Extract the (x, y) coordinate from the center of the cell holding the provided text.  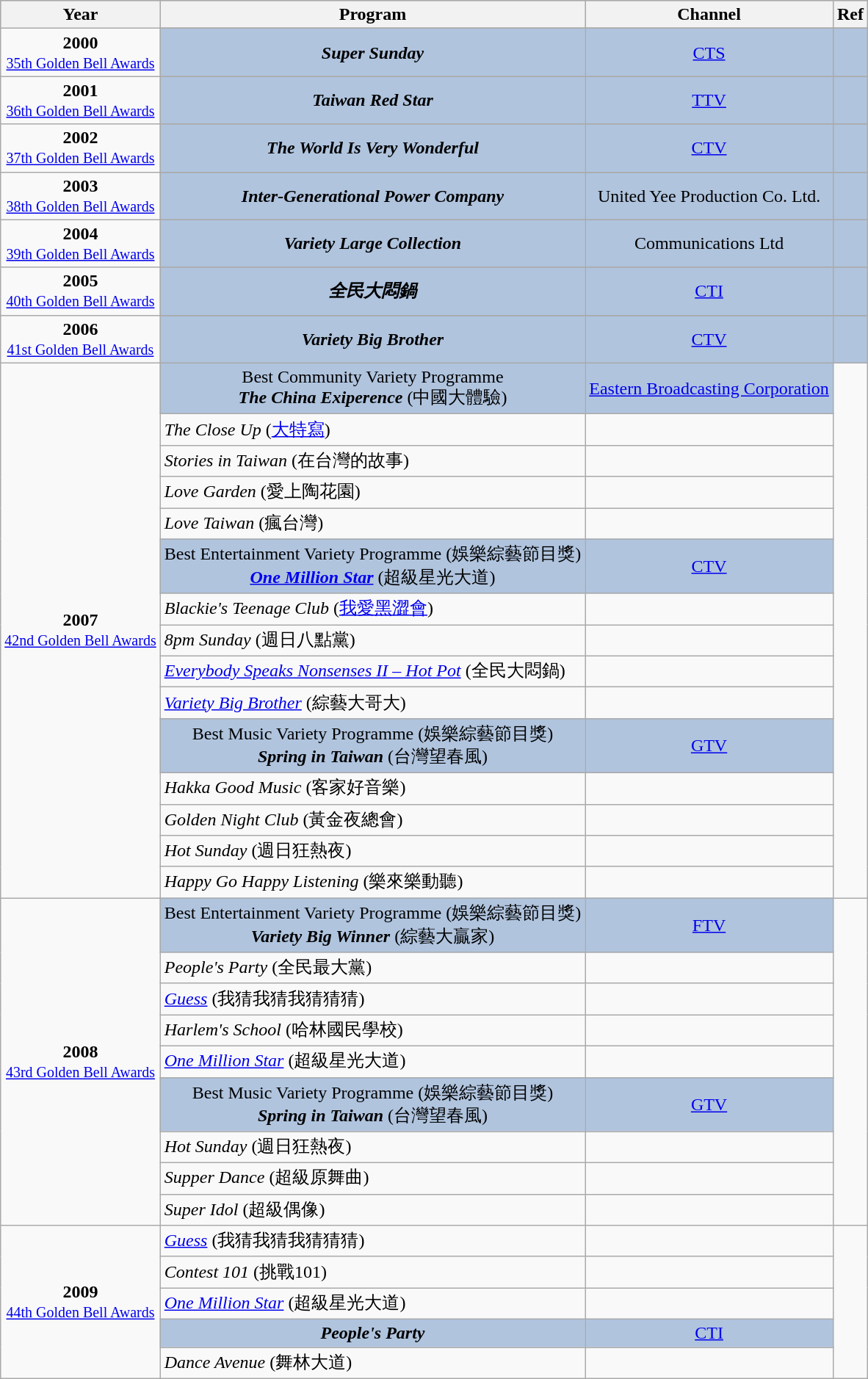
Program (373, 15)
Taiwan Red Star (373, 100)
Inter-Generational Power Company (373, 195)
Best Community Variety Programme The China Exiperence (中國大體驗) (373, 388)
2008 43rd Golden Bell Awards (81, 1062)
Blackie's Teenage Club (我愛黑澀會) (373, 609)
Channel (709, 15)
全民大悶鍋 (373, 291)
Year (81, 15)
2005 40th Golden Bell Awards (81, 291)
Best Entertainment Variety Programme (娛樂綜藝節目獎) Variety Big Winner (綜藝大贏家) (373, 925)
Contest 101 (挑戰101) (373, 1272)
2007 42nd Golden Bell Awards (81, 630)
Eastern Broadcasting Corporation (709, 388)
People's Party (全民最大黨) (373, 968)
Harlem's School (哈林國民學校) (373, 1031)
Supper Dance (超級原舞曲) (373, 1179)
Everybody Speaks Nonsenses II – Hot Pot (全民大悶鍋) (373, 671)
2006 41st Golden Bell Awards (81, 339)
Golden Night Club (黃金夜總會) (373, 819)
Stories in Taiwan (在台灣的故事) (373, 461)
Communications Ltd (709, 244)
Variety Big Brother (373, 339)
Ref (850, 15)
2001 36th Golden Bell Awards (81, 100)
TTV (709, 100)
Happy Go Happy Listening (樂來樂動聽) (373, 883)
Dance Avenue (舞林大道) (373, 1363)
Super Idol (超級偶像) (373, 1210)
2002 37th Golden Bell Awards (81, 148)
The Close Up (大特寫) (373, 430)
2009 44th Golden Bell Awards (81, 1302)
CTS (709, 53)
2004 39th Golden Bell Awards (81, 244)
FTV (709, 925)
People's Party (373, 1333)
The World Is Very Wonderful (373, 148)
2003 38th Golden Bell Awards (81, 195)
Super Sunday (373, 53)
Best Entertainment Variety Programme (娛樂綜藝節目獎) One Million Star (超級星光大道) (373, 566)
2000 35th Golden Bell Awards (81, 53)
8pm Sunday (週日八點黨) (373, 640)
Hakka Good Music (客家好音樂) (373, 789)
Variety Big Brother (綜藝大哥大) (373, 703)
Love Taiwan (瘋台灣) (373, 524)
Variety Large Collection (373, 244)
Love Garden (愛上陶花園) (373, 492)
United Yee Production Co. Ltd. (709, 195)
